From the cell containing the given text, extract its center point as [x, y] coordinate. 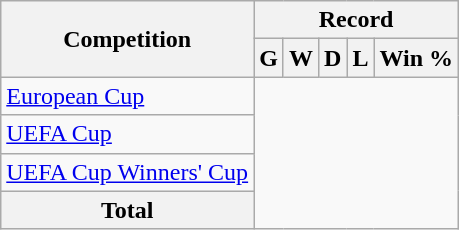
G [269, 58]
L [360, 58]
European Cup [128, 96]
Competition [128, 39]
UEFA Cup Winners' Cup [128, 172]
Total [128, 210]
D [332, 58]
W [300, 58]
Win % [416, 58]
Record [356, 20]
UEFA Cup [128, 134]
